Scan for the cell matching the given text and deliver its [X, Y] coordinate at center. 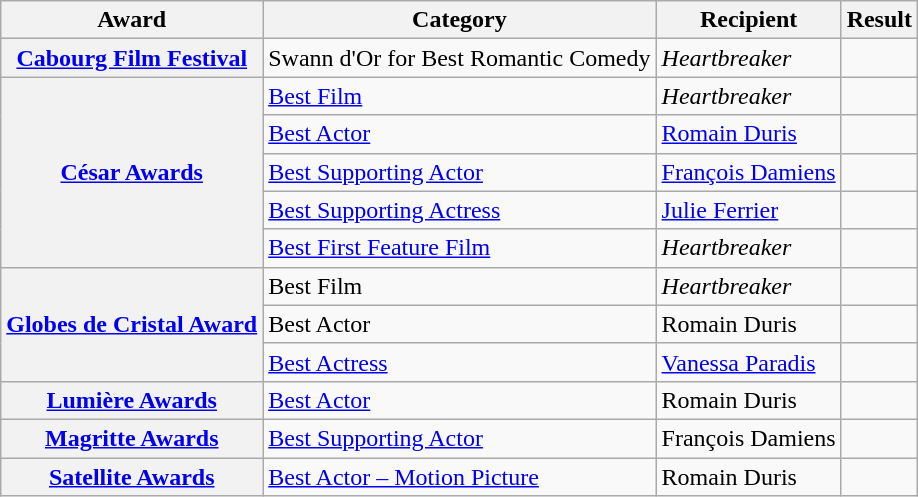
Julie Ferrier [748, 210]
Category [460, 20]
Best Supporting Actress [460, 210]
Cabourg Film Festival [132, 58]
Swann d'Or for Best Romantic Comedy [460, 58]
Globes de Cristal Award [132, 324]
Lumière Awards [132, 400]
César Awards [132, 172]
Best First Feature Film [460, 248]
Best Actor – Motion Picture [460, 477]
Magritte Awards [132, 438]
Recipient [748, 20]
Award [132, 20]
Vanessa Paradis [748, 362]
Best Actress [460, 362]
Result [879, 20]
Satellite Awards [132, 477]
